Extract the [X, Y] coordinate from the center of the cell holding the provided text.  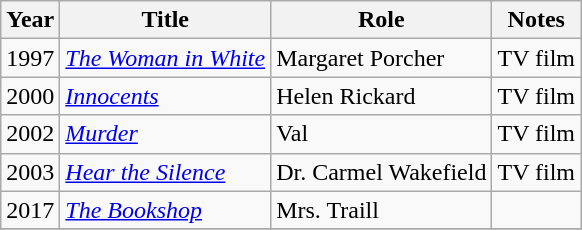
2017 [30, 210]
Notes [536, 20]
1997 [30, 58]
Title [166, 20]
2003 [30, 172]
2000 [30, 96]
Year [30, 20]
Role [382, 20]
Mrs. Traill [382, 210]
Dr. Carmel Wakefield [382, 172]
The Woman in White [166, 58]
2002 [30, 134]
Hear the Silence [166, 172]
Murder [166, 134]
Helen Rickard [382, 96]
The Bookshop [166, 210]
Margaret Porcher [382, 58]
Innocents [166, 96]
Val [382, 134]
